Identify which cell holds the provided text, then report its [X, Y] central coordinate. 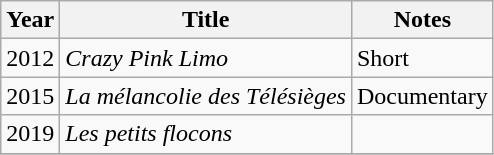
Year [30, 20]
2012 [30, 58]
2019 [30, 134]
Documentary [422, 96]
La mélancolie des Télésièges [206, 96]
Title [206, 20]
Les petits flocons [206, 134]
Notes [422, 20]
2015 [30, 96]
Short [422, 58]
Crazy Pink Limo [206, 58]
